Return [x, y] of the center of cell containing provided text 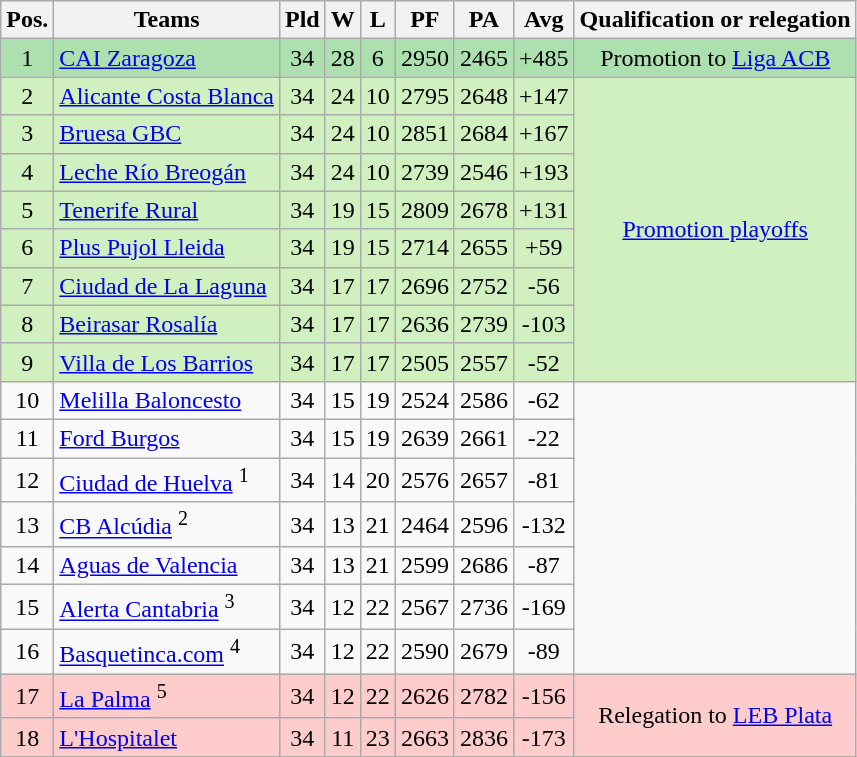
Bruesa GBC [167, 134]
2567 [424, 608]
Alerta Cantabria 3 [167, 608]
CB Alcúdia 2 [167, 524]
2590 [424, 652]
2524 [424, 400]
Beirasar Rosalía [167, 324]
2686 [484, 566]
2626 [424, 696]
-22 [544, 438]
2736 [484, 608]
2663 [424, 737]
Promotion to Liga ACB [715, 58]
2576 [424, 480]
2782 [484, 696]
-52 [544, 362]
2599 [424, 566]
-56 [544, 286]
+147 [544, 96]
2505 [424, 362]
2636 [424, 324]
3 [28, 134]
-169 [544, 608]
7 [28, 286]
+485 [544, 58]
Ciudad de Huelva 1 [167, 480]
8 [28, 324]
2655 [484, 248]
2679 [484, 652]
2678 [484, 210]
Pld [302, 20]
W [342, 20]
2684 [484, 134]
+167 [544, 134]
9 [28, 362]
23 [378, 737]
2546 [484, 172]
Ciudad de La Laguna [167, 286]
-89 [544, 652]
Ford Burgos [167, 438]
2661 [484, 438]
2950 [424, 58]
2836 [484, 737]
L [378, 20]
2557 [484, 362]
5 [28, 210]
-87 [544, 566]
Villa de Los Barrios [167, 362]
-103 [544, 324]
+193 [544, 172]
CAI Zaragoza [167, 58]
2639 [424, 438]
Qualification or relegation [715, 20]
2648 [484, 96]
L'Hospitalet [167, 737]
Avg [544, 20]
20 [378, 480]
2465 [484, 58]
Teams [167, 20]
-173 [544, 737]
Pos. [28, 20]
La Palma 5 [167, 696]
2657 [484, 480]
Aguas de Valencia [167, 566]
2851 [424, 134]
2464 [424, 524]
2 [28, 96]
16 [28, 652]
28 [342, 58]
2795 [424, 96]
Melilla Baloncesto [167, 400]
Basquetinca.com 4 [167, 652]
Tenerife Rural [167, 210]
Leche Río Breogán [167, 172]
+59 [544, 248]
-156 [544, 696]
-132 [544, 524]
2696 [424, 286]
Relegation to LEB Plata [715, 716]
+131 [544, 210]
Promotion playoffs [715, 229]
2752 [484, 286]
Plus Pujol Lleida [167, 248]
18 [28, 737]
-81 [544, 480]
2714 [424, 248]
PA [484, 20]
1 [28, 58]
2596 [484, 524]
Alicante Costa Blanca [167, 96]
4 [28, 172]
-62 [544, 400]
2586 [484, 400]
PF [424, 20]
2809 [424, 210]
